Locate the cell with the specified text and output its [x, y] center coordinate. 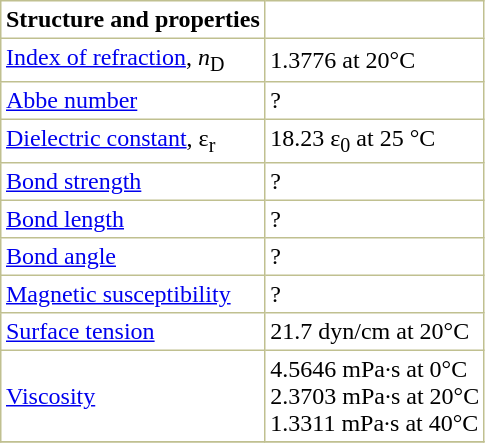
Surface tension [133, 332]
Abbe number [133, 101]
21.7 dyn/cm at 20°C [374, 332]
Bond length [133, 220]
Viscosity [133, 397]
18.23 ε0 at 25 °C [374, 142]
Bond strength [133, 182]
Dielectric constant, εr [133, 142]
Index of refraction, nD [133, 60]
Magnetic susceptibility [133, 295]
Structure and properties [133, 20]
1.3776 at 20°C [374, 60]
4.5646 mPa·s at 0°C2.3703 mPa·s at 20°C1.3311 mPa·s at 40°C [374, 397]
Bond angle [133, 257]
